Pinpoint the cell where the given text exists, returning its (X, Y) midpoint coordinate. 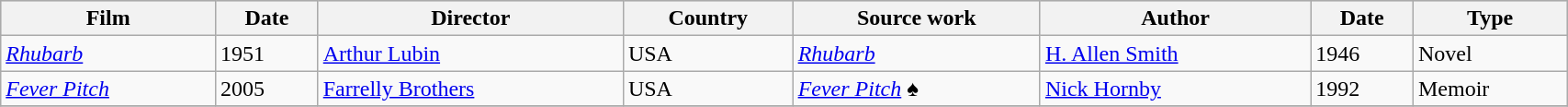
Fever Pitch ♠ (917, 89)
Arthur Lubin (470, 53)
Author (1175, 18)
Type (1490, 18)
Source work (917, 18)
Novel (1490, 53)
1951 (267, 53)
Director (470, 18)
Country (707, 18)
Memoir (1490, 89)
1946 (1362, 53)
Farrelly Brothers (470, 89)
H. Allen Smith (1175, 53)
Nick Hornby (1175, 89)
1992 (1362, 89)
Film (108, 18)
Fever Pitch (108, 89)
2005 (267, 89)
